From the cell containing the given text, extract its center point as [x, y] coordinate. 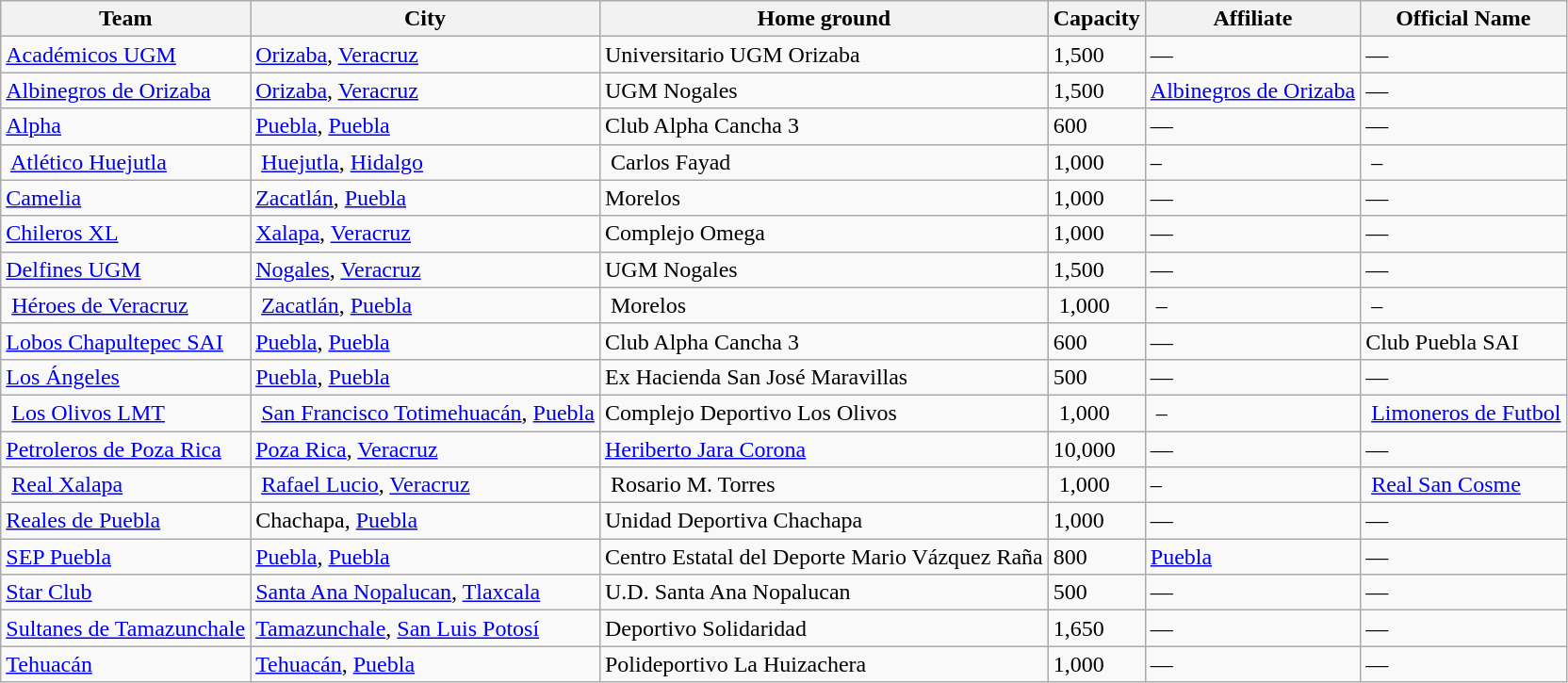
Star Club [126, 593]
City [426, 19]
Real San Cosme [1463, 485]
Huejutla, Hidalgo [426, 162]
Puebla [1252, 557]
Universitario UGM Orizaba [824, 55]
Complejo Deportivo Los Olivos [824, 413]
Real Xalapa [126, 485]
1,650 [1097, 628]
Unidad Deportiva Chachapa [824, 521]
Chileros XL [126, 234]
Delfines UGM [126, 269]
Team [126, 19]
Poza Rica, Veracruz [426, 449]
U.D. Santa Ana Nopalucan [824, 593]
Chachapa, Puebla [426, 521]
San Francisco Totimehuacán, Puebla [426, 413]
Santa Ana Nopalucan, Tlaxcala [426, 593]
Reales de Puebla [126, 521]
Camelia [126, 198]
Carlos Fayad [824, 162]
Club Puebla SAI [1463, 341]
Atlético Huejutla [126, 162]
Petroleros de Poza Rica [126, 449]
800 [1097, 557]
Rafael Lucio, Veracruz [426, 485]
Los Olivos LMT [126, 413]
Ex Hacienda San José Maravillas [824, 377]
Centro Estatal del Deporte Mario Vázquez Raña [824, 557]
Lobos Chapultepec SAI [126, 341]
Tehuacán [126, 664]
Rosario M. Torres [824, 485]
Affiliate [1252, 19]
SEP Puebla [126, 557]
Tehuacán, Puebla [426, 664]
Xalapa, Veracruz [426, 234]
Alpha [126, 126]
Capacity [1097, 19]
Official Name [1463, 19]
Tamazunchale, San Luis Potosí [426, 628]
Académicos UGM [126, 55]
10,000 [1097, 449]
Limoneros de Futbol [1463, 413]
Los Ángeles [126, 377]
Héroes de Veracruz [126, 305]
Nogales, Veracruz [426, 269]
Deportivo Solidaridad [824, 628]
Sultanes de Tamazunchale [126, 628]
Complejo Omega [824, 234]
Polideportivo La Huizachera [824, 664]
Home ground [824, 19]
Heriberto Jara Corona [824, 449]
